Search for the cell housing the specified text and yield its [X, Y] center coordinate. 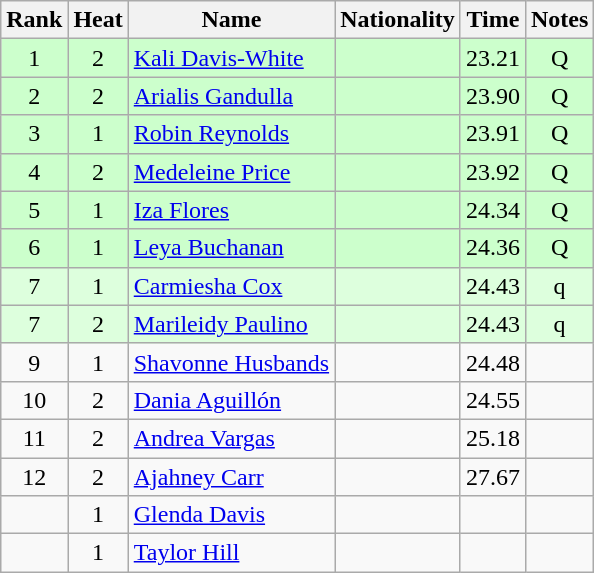
5 [34, 210]
Leya Buchanan [231, 248]
Taylor Hill [231, 553]
23.21 [492, 58]
Dania Aguillón [231, 400]
24.36 [492, 248]
Shavonne Husbands [231, 362]
Notes [559, 20]
23.92 [492, 172]
Kali Davis-White [231, 58]
Andrea Vargas [231, 438]
9 [34, 362]
Iza Flores [231, 210]
6 [34, 248]
24.55 [492, 400]
Time [492, 20]
Ajahney Carr [231, 477]
Glenda Davis [231, 515]
Rank [34, 20]
25.18 [492, 438]
Marileidy Paulino [231, 324]
10 [34, 400]
24.34 [492, 210]
4 [34, 172]
23.91 [492, 134]
Heat [98, 20]
27.67 [492, 477]
Arialis Gandulla [231, 96]
Carmiesha Cox [231, 286]
3 [34, 134]
Nationality [398, 20]
11 [34, 438]
Medeleine Price [231, 172]
12 [34, 477]
24.48 [492, 362]
23.90 [492, 96]
Name [231, 20]
Robin Reynolds [231, 134]
